Locate the cell with the specified text and output its (X, Y) center coordinate. 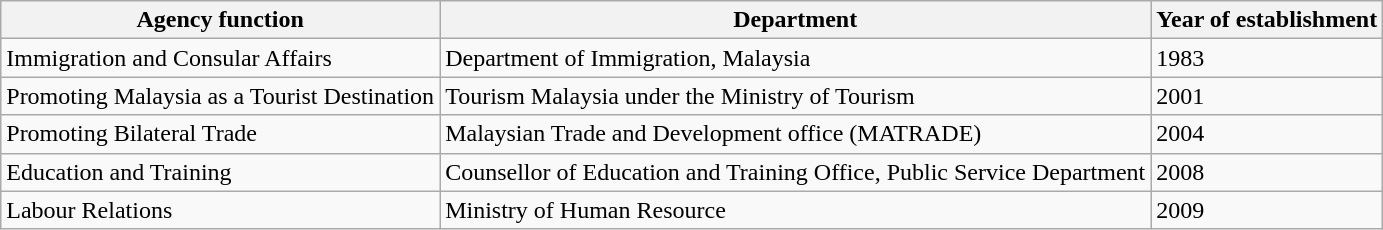
Labour Relations (220, 210)
2009 (1267, 210)
Malaysian Trade and Development office (MATRADE) (796, 134)
Ministry of Human Resource (796, 210)
Tourism Malaysia under the Ministry of Tourism (796, 96)
Promoting Malaysia as a Tourist Destination (220, 96)
Agency function (220, 20)
1983 (1267, 58)
Department of Immigration, Malaysia (796, 58)
Promoting Bilateral Trade (220, 134)
2004 (1267, 134)
Counsellor of Education and Training Office, Public Service Department (796, 172)
Education and Training (220, 172)
Department (796, 20)
Year of establishment (1267, 20)
2001 (1267, 96)
Immigration and Consular Affairs (220, 58)
2008 (1267, 172)
